Output the (X, Y) coordinate of the center of the cell containing the given text.  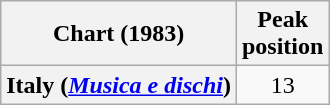
Chart (1983) (119, 34)
Italy (Musica e dischi) (119, 85)
Peakposition (282, 34)
13 (282, 85)
